Determine the [x, y] coordinate at the center of the cell enclosing the given text.  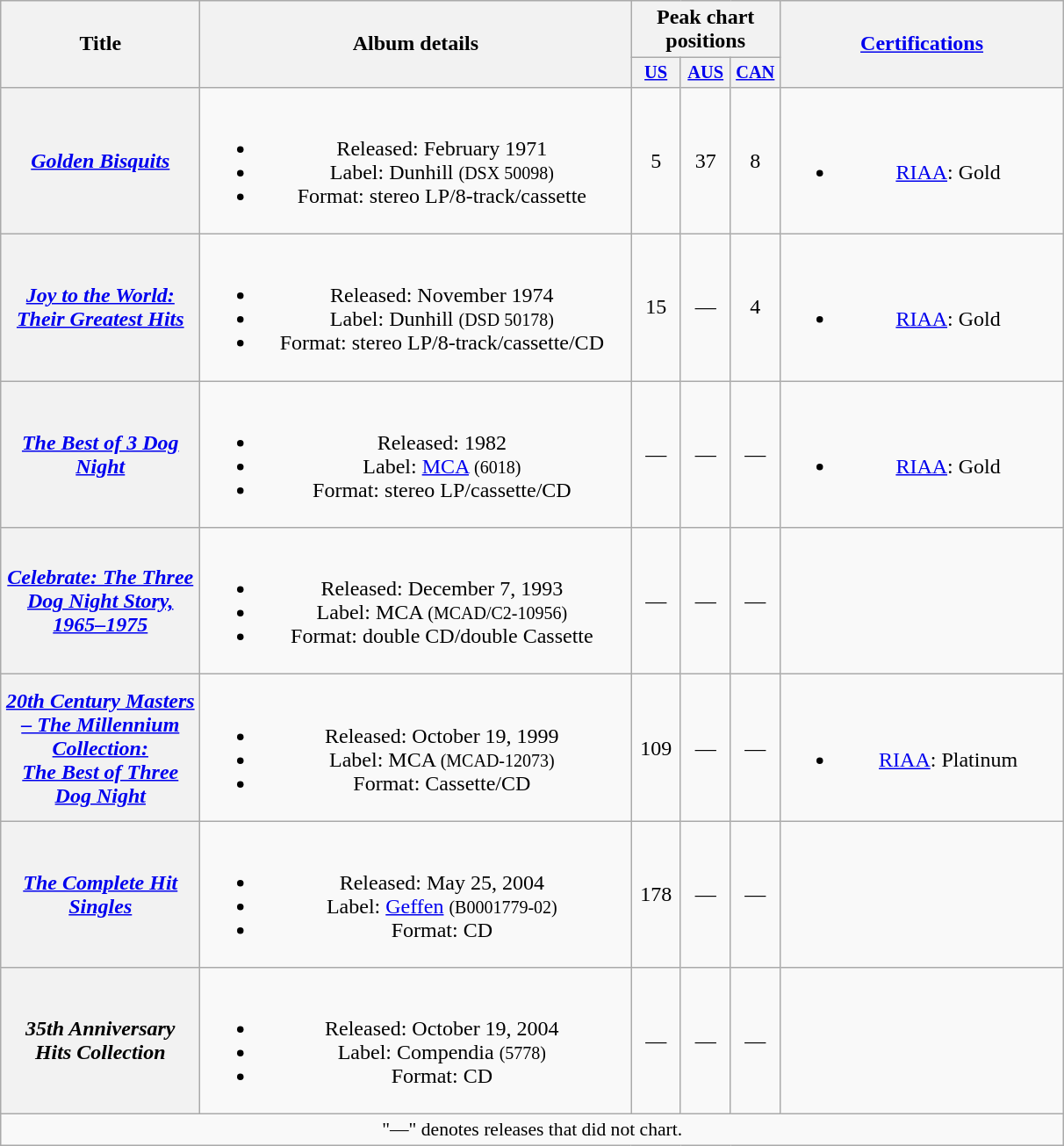
8 [755, 160]
CAN [755, 73]
The Complete Hit Singles [100, 894]
RIAA: Platinum [922, 748]
Album details [416, 44]
4 [755, 307]
Released: October 19, 2004Label: Compendia (5778)Format: CD [416, 1041]
Certifications [922, 44]
109 [657, 748]
The Best of 3 Dog Night [100, 455]
Title [100, 44]
Peak chart positions [706, 30]
Celebrate: The Three Dog Night Story, 1965–1975 [100, 601]
"—" denotes releases that did not chart. [532, 1130]
Golden Bisquits [100, 160]
Released: May 25, 2004Label: Geffen (B0001779-02)Format: CD [416, 894]
Released: February 1971Label: Dunhill (DSX 50098)Format: stereo LP/8-track/cassette [416, 160]
178 [657, 894]
15 [657, 307]
Joy to the World: Their Greatest Hits [100, 307]
5 [657, 160]
Released: 1982Label: MCA (6018)Format: stereo LP/cassette/CD [416, 455]
35th Anniversary Hits Collection [100, 1041]
Released: October 19, 1999Label: MCA (MCAD-12073)Format: Cassette/CD [416, 748]
AUS [706, 73]
20th Century Masters – The Millennium Collection:The Best of Three Dog Night [100, 748]
US [657, 73]
Released: November 1974Label: Dunhill (DSD 50178)Format: stereo LP/8-track/cassette/CD [416, 307]
Released: December 7, 1993Label: MCA (MCAD/C2-10956)Format: double CD/double Cassette [416, 601]
37 [706, 160]
